Locate the cell with the specified text and output its (X, Y) center coordinate. 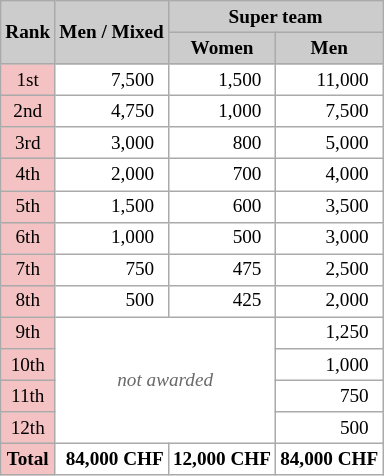
Rank (28, 32)
800 (222, 143)
4,000 (330, 175)
12th (28, 428)
11,000 (330, 80)
475 (222, 270)
4,750 (112, 111)
425 (222, 301)
Men / Mixed (112, 32)
Total (28, 460)
12,000 CHF (222, 460)
8th (28, 301)
Men (330, 48)
1st (28, 80)
6th (28, 238)
2nd (28, 111)
10th (28, 365)
1,250 (330, 333)
600 (222, 206)
5th (28, 206)
3,500 (330, 206)
7th (28, 270)
700 (222, 175)
Super team (275, 17)
3rd (28, 143)
2,500 (330, 270)
not awarded (166, 380)
9th (28, 333)
5,000 (330, 143)
11th (28, 396)
4th (28, 175)
Women (222, 48)
